Scan for the cell matching the given text and deliver its (x, y) coordinate at center. 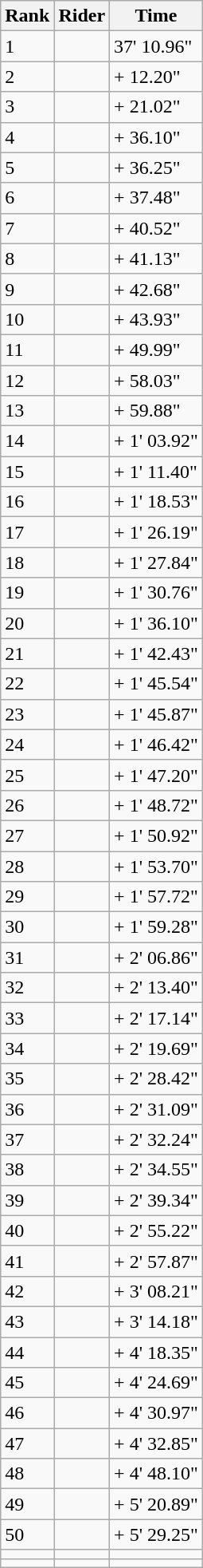
+ 2' 17.14" (156, 1018)
+ 1' 47.20" (156, 775)
27 (27, 835)
+ 1' 53.70" (156, 866)
5 (27, 168)
48 (27, 1474)
9 (27, 289)
+ 1' 11.40" (156, 472)
18 (27, 563)
+ 49.99" (156, 350)
29 (27, 897)
8 (27, 259)
16 (27, 502)
+ 36.25" (156, 168)
+ 1' 27.84" (156, 563)
37' 10.96" (156, 46)
50 (27, 1534)
Rank (27, 16)
43 (27, 1321)
28 (27, 866)
+ 41.13" (156, 259)
+ 43.93" (156, 319)
+ 4' 18.35" (156, 1353)
+ 3' 14.18" (156, 1321)
Time (156, 16)
+ 36.10" (156, 137)
30 (27, 927)
19 (27, 593)
26 (27, 805)
+ 1' 30.76" (156, 593)
+ 2' 31.09" (156, 1109)
+ 1' 57.72" (156, 897)
+ 12.20" (156, 77)
Rider (82, 16)
41 (27, 1261)
+ 1' 45.54" (156, 684)
35 (27, 1079)
40 (27, 1230)
+ 1' 18.53" (156, 502)
+ 2' 28.42" (156, 1079)
20 (27, 623)
+ 58.03" (156, 381)
+ 2' 55.22" (156, 1230)
+ 2' 19.69" (156, 1049)
1 (27, 46)
31 (27, 958)
+ 4' 48.10" (156, 1474)
+ 2' 13.40" (156, 988)
39 (27, 1200)
46 (27, 1413)
32 (27, 988)
11 (27, 350)
+ 4' 30.97" (156, 1413)
+ 1' 36.10" (156, 623)
37 (27, 1139)
+ 59.88" (156, 411)
+ 2' 57.87" (156, 1261)
24 (27, 745)
12 (27, 381)
15 (27, 472)
10 (27, 319)
+ 1' 03.92" (156, 441)
+ 2' 32.24" (156, 1139)
47 (27, 1444)
+ 2' 39.34" (156, 1200)
+ 1' 46.42" (156, 745)
22 (27, 684)
4 (27, 137)
34 (27, 1049)
38 (27, 1170)
33 (27, 1018)
2 (27, 77)
+ 1' 59.28" (156, 927)
45 (27, 1383)
42 (27, 1291)
21 (27, 654)
25 (27, 775)
+ 37.48" (156, 198)
+ 2' 06.86" (156, 958)
+ 1' 45.87" (156, 714)
13 (27, 411)
+ 42.68" (156, 289)
23 (27, 714)
+ 4' 32.85" (156, 1444)
3 (27, 107)
44 (27, 1353)
14 (27, 441)
49 (27, 1504)
+ 5' 20.89" (156, 1504)
6 (27, 198)
+ 4' 24.69" (156, 1383)
+ 5' 29.25" (156, 1534)
+ 40.52" (156, 228)
17 (27, 532)
+ 3' 08.21" (156, 1291)
+ 1' 26.19" (156, 532)
36 (27, 1109)
+ 1' 50.92" (156, 835)
+ 1' 48.72" (156, 805)
+ 21.02" (156, 107)
+ 1' 42.43" (156, 654)
7 (27, 228)
+ 2' 34.55" (156, 1170)
